Scan for the cell matching the given text and deliver its (X, Y) coordinate at center. 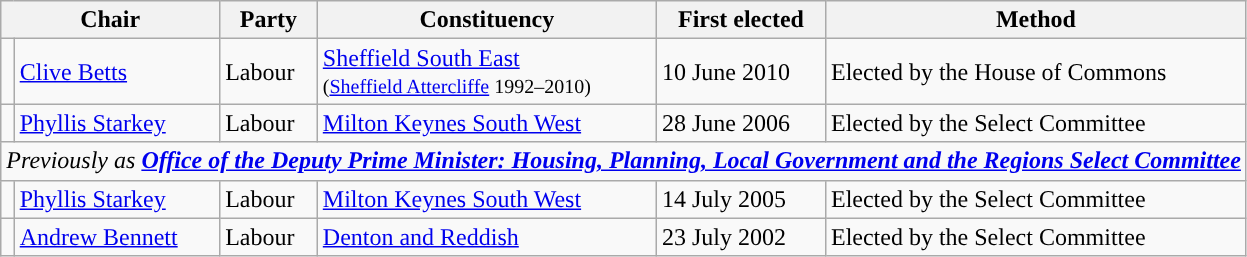
Sheffield South East(Sheffield Attercliffe 1992–2010) (486, 72)
Party (269, 20)
Elected by the House of Commons (1036, 72)
Constituency (486, 20)
Chair (110, 20)
Method (1036, 20)
23 July 2002 (740, 237)
28 June 2006 (740, 123)
10 June 2010 (740, 72)
Denton and Reddish (486, 237)
Andrew Bennett (116, 237)
Previously as Office of the Deputy Prime Minister: Housing, Planning, Local Government and the Regions Select Committee (624, 161)
14 July 2005 (740, 199)
First elected (740, 20)
Clive Betts (116, 72)
